Pinpoint the cell where the given text exists, returning its (x, y) midpoint coordinate. 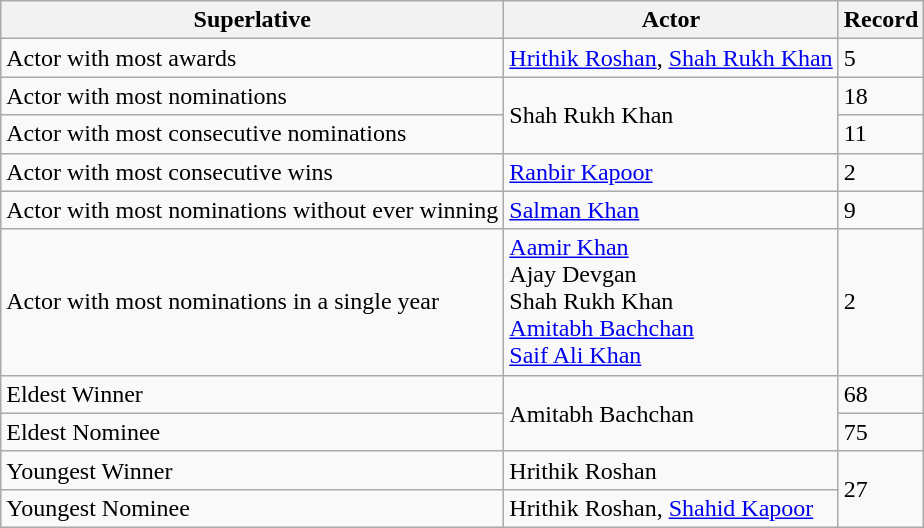
Superlative (252, 20)
Eldest Nominee (252, 432)
Aamir Khan Ajay Devgan Shah Rukh Khan Amitabh Bachchan Saif Ali Khan (671, 302)
Salman Khan (671, 210)
Hrithik Roshan (671, 470)
Record (881, 20)
Youngest Nominee (252, 508)
18 (881, 96)
Actor (671, 20)
Youngest Winner (252, 470)
27 (881, 489)
11 (881, 134)
Actor with most nominations in a single year (252, 302)
68 (881, 394)
Shah Rukh Khan (671, 115)
Hrithik Roshan, Shahid Kapoor (671, 508)
5 (881, 58)
Amitabh Bachchan (671, 413)
Actor with most nominations (252, 96)
Actor with most consecutive nominations (252, 134)
Actor with most awards (252, 58)
9 (881, 210)
75 (881, 432)
Eldest Winner (252, 394)
Actor with most nominations without ever winning (252, 210)
Actor with most consecutive wins (252, 172)
Hrithik Roshan, Shah Rukh Khan (671, 58)
Ranbir Kapoor (671, 172)
